Scan for the cell matching the given text and deliver its [X, Y] coordinate at center. 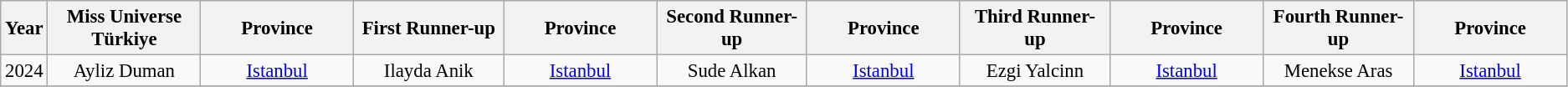
Second Runner-up [732, 28]
2024 [24, 71]
Sude Alkan [732, 71]
Miss Universe Türkiye [124, 28]
Year [24, 28]
Ezgi Yalcinn [1035, 71]
Third Runner-up [1035, 28]
Ayliz Duman [124, 71]
Menekse Aras [1338, 71]
Fourth Runner-up [1338, 28]
First Runner-up [428, 28]
Ilayda Anik [428, 71]
